Return [x, y] of the center of cell containing provided text 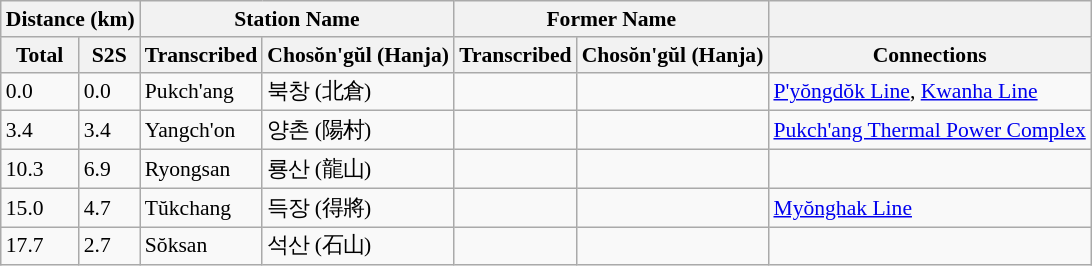
Myŏnghak Line [929, 208]
Yangch'on [201, 130]
양촌 (陽村) [358, 130]
Connections [929, 55]
석산 (石山) [358, 246]
17.7 [40, 246]
10.3 [40, 170]
2.7 [110, 246]
Distance (km) [70, 19]
룡산 (龍山) [358, 170]
S2S [110, 55]
득장 (得將) [358, 208]
15.0 [40, 208]
P'yŏngdŏk Line, Kwanha Line [929, 92]
Ryongsan [201, 170]
Pukch'ang [201, 92]
Pukch'ang Thermal Power Complex [929, 130]
6.9 [110, 170]
Station Name [297, 19]
4.7 [110, 208]
Former Name [611, 19]
Total [40, 55]
Sŏksan [201, 246]
북창 (北倉) [358, 92]
Tŭkchang [201, 208]
